Identify which cell holds the provided text, then report its [X, Y] central coordinate. 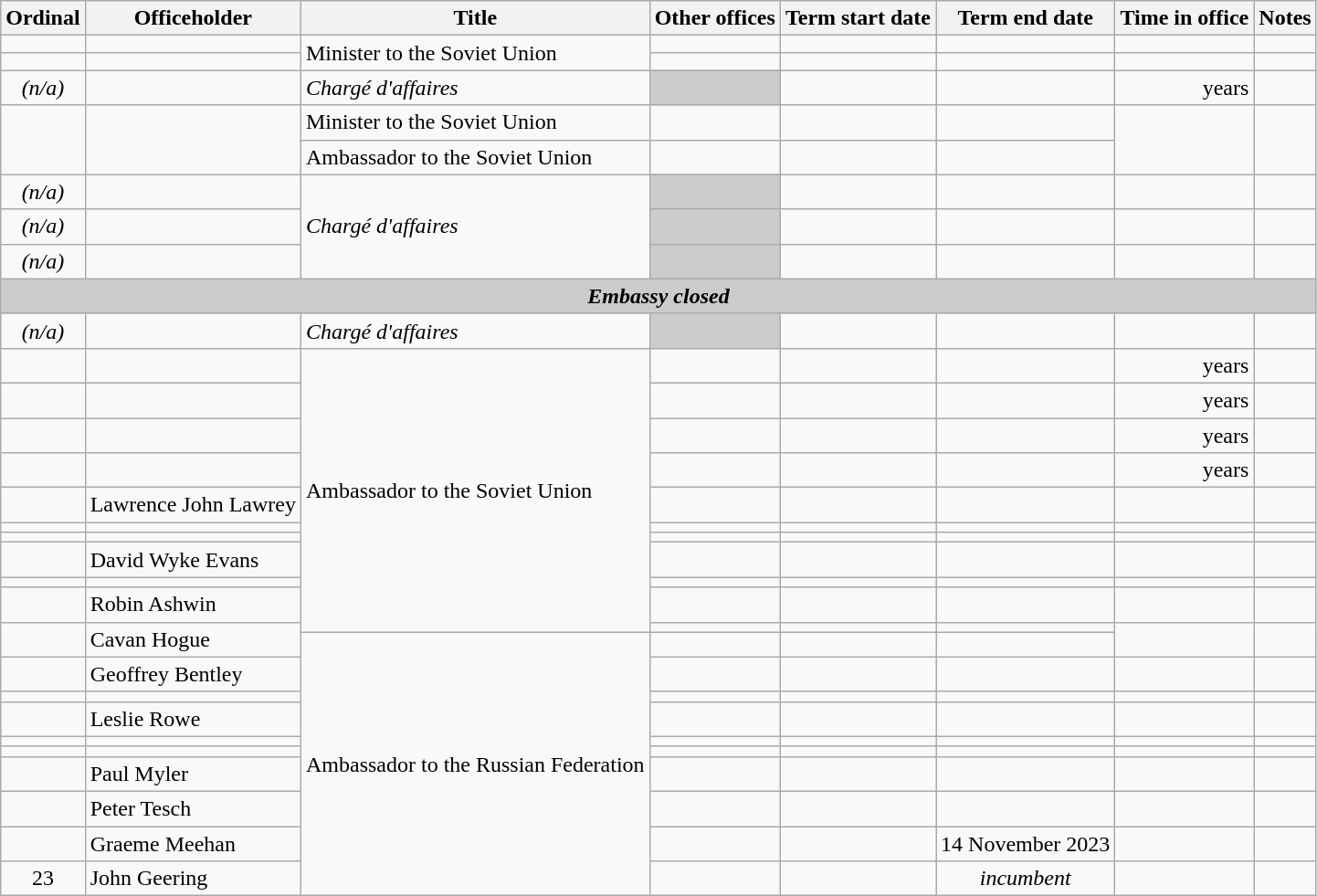
incumbent [1026, 879]
Term end date [1026, 18]
23 [43, 879]
Lawrence John Lawrey [193, 505]
Title [475, 18]
Cavan Hogue [193, 639]
Time in office [1185, 18]
John Geering [193, 879]
Notes [1285, 18]
David Wyke Evans [193, 560]
Ordinal [43, 18]
Paul Myler [193, 774]
Embassy closed [658, 296]
Graeme Meehan [193, 843]
14 November 2023 [1026, 843]
Officeholder [193, 18]
Leslie Rowe [193, 719]
Robin Ashwin [193, 605]
Other offices [714, 18]
Term start date [858, 18]
Geoffrey Bentley [193, 674]
Ambassador to the Russian Federation [475, 764]
Peter Tesch [193, 808]
